Determine the (x, y) coordinate at the center of the cell enclosing the given text.  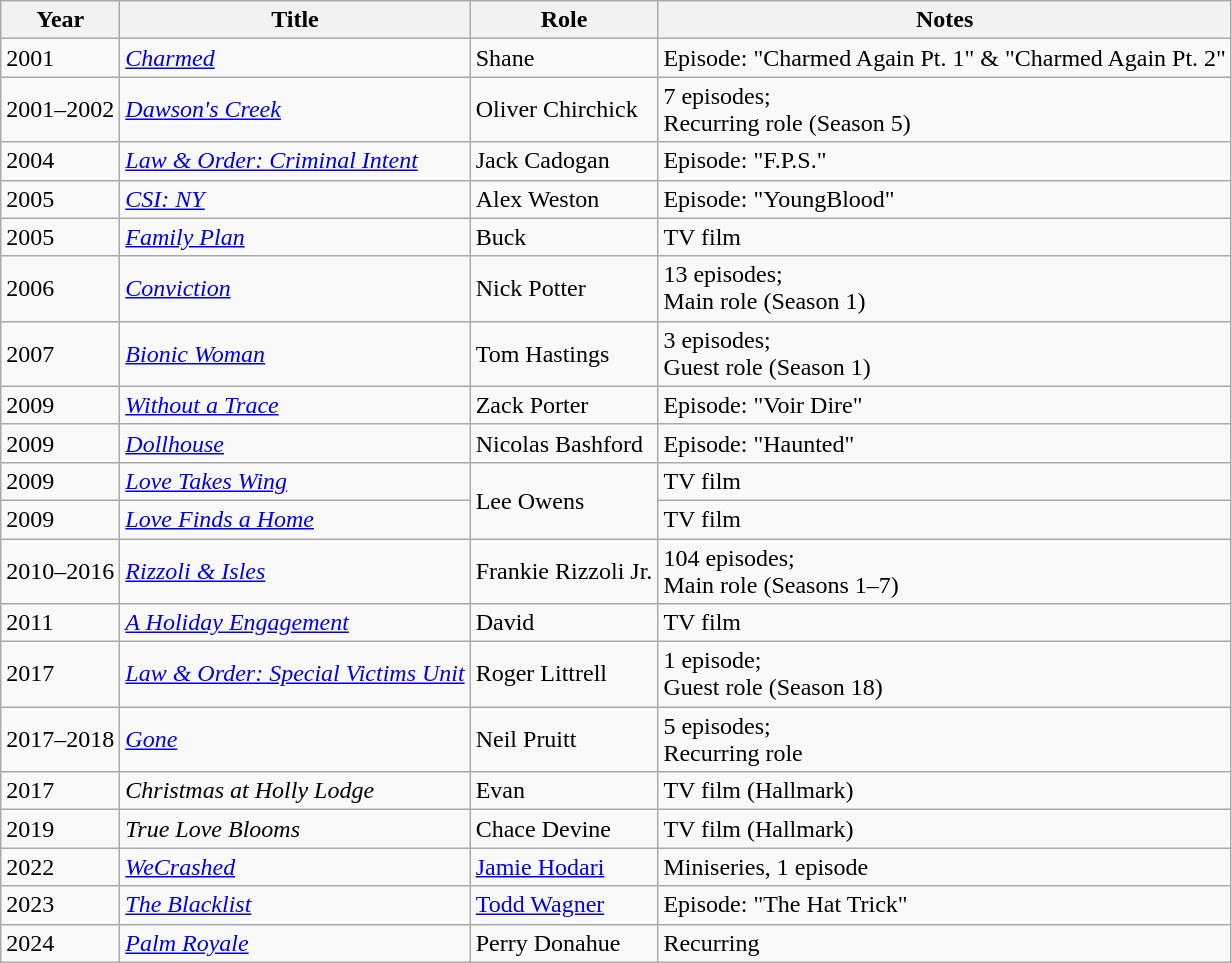
Evan (564, 791)
Jamie Hodari (564, 867)
Year (60, 20)
Without a Trace (295, 405)
104 episodes; Main role (Seasons 1–7) (945, 570)
Dawson's Creek (295, 110)
Palm Royale (295, 943)
Role (564, 20)
David (564, 623)
Frankie Rizzoli Jr. (564, 570)
13 episodes; Main role (Season 1) (945, 288)
2023 (60, 905)
Bionic Woman (295, 354)
7 episodes; Recurring role (Season 5) (945, 110)
WeCrashed (295, 867)
Nick Potter (564, 288)
2001 (60, 58)
Conviction (295, 288)
Tom Hastings (564, 354)
Title (295, 20)
Miniseries, 1 episode (945, 867)
2011 (60, 623)
Gone (295, 740)
Buck (564, 237)
True Love Blooms (295, 829)
Love Finds a Home (295, 519)
Lee Owens (564, 500)
Love Takes Wing (295, 481)
The Blacklist (295, 905)
2006 (60, 288)
Recurring (945, 943)
Zack Porter (564, 405)
3 episodes; Guest role (Season 1) (945, 354)
1 episode; Guest role (Season 18) (945, 674)
5 episodes; Recurring role (945, 740)
Rizzoli & Isles (295, 570)
Shane (564, 58)
Episode: "Haunted" (945, 443)
Perry Donahue (564, 943)
Episode: "Charmed Again Pt. 1" & "Charmed Again Pt. 2" (945, 58)
Jack Cadogan (564, 161)
Roger Littrell (564, 674)
Neil Pruitt (564, 740)
2010–2016 (60, 570)
2019 (60, 829)
2022 (60, 867)
Notes (945, 20)
Family Plan (295, 237)
A Holiday Engagement (295, 623)
Law & Order: Criminal Intent (295, 161)
2017–2018 (60, 740)
Alex Weston (564, 199)
2001–2002 (60, 110)
Charmed (295, 58)
Nicolas Bashford (564, 443)
Episode: "YoungBlood" (945, 199)
Oliver Chirchick (564, 110)
Law & Order: Special Victims Unit (295, 674)
Chace Devine (564, 829)
Episode: "The Hat Trick" (945, 905)
Episode: "F.P.S." (945, 161)
Dollhouse (295, 443)
Episode: "Voir Dire" (945, 405)
2004 (60, 161)
Christmas at Holly Lodge (295, 791)
Todd Wagner (564, 905)
CSI: NY (295, 199)
2007 (60, 354)
2024 (60, 943)
